Return the (X, Y) coordinate for the center point of the cell that contains the specified text.  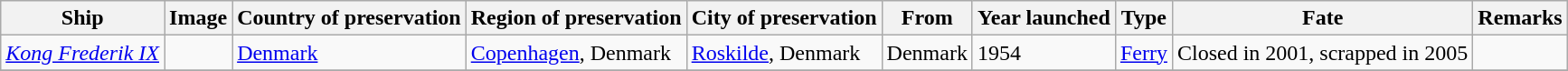
Fate (1322, 18)
Copenhagen, Denmark (576, 53)
Ferry (1143, 53)
Ship (83, 18)
1954 (1044, 53)
Type (1143, 18)
Image (199, 18)
Country of preservation (349, 18)
Year launched (1044, 18)
Region of preservation (576, 18)
Closed in 2001, scrapped in 2005 (1322, 53)
Remarks (1520, 18)
From (927, 18)
Roskilde, Denmark (784, 53)
Kong Frederik IX (83, 53)
City of preservation (784, 18)
